Return (x, y) of the center of cell containing provided text 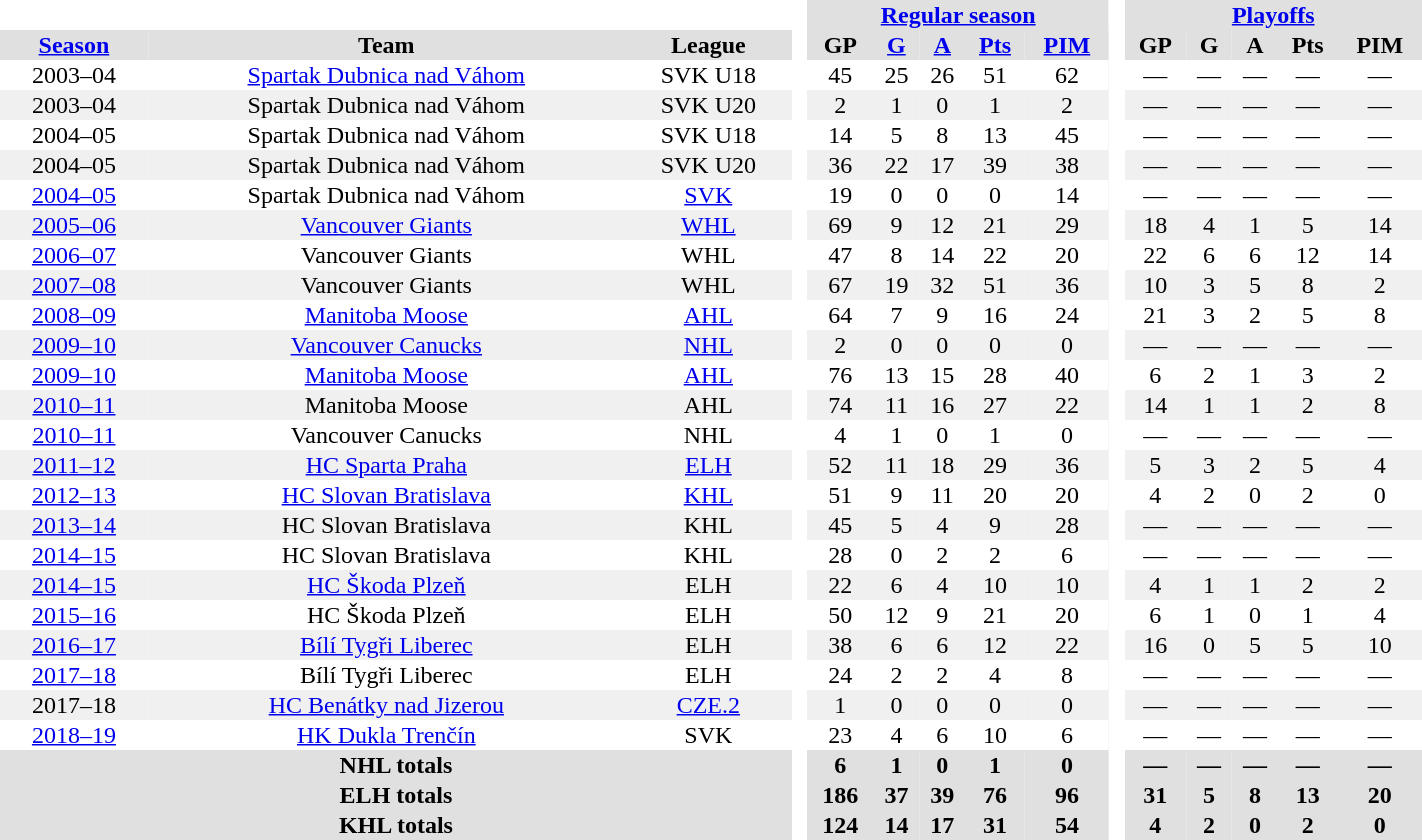
ELH totals (396, 795)
96 (1067, 795)
7 (896, 315)
37 (896, 795)
2016–17 (74, 645)
40 (1067, 375)
HC Benátky nad Jizerou (386, 705)
2008–09 (74, 315)
CZE.2 (708, 705)
Playoffs (1273, 15)
52 (840, 465)
2012–13 (74, 495)
26 (942, 75)
54 (1067, 825)
HC Sparta Praha (386, 465)
2006–07 (74, 255)
69 (840, 225)
64 (840, 315)
Team (386, 45)
NHL totals (396, 765)
2007–08 (74, 285)
62 (1067, 75)
27 (994, 405)
Season (74, 45)
23 (840, 735)
50 (840, 615)
HK Dukla Trenčín (386, 735)
186 (840, 795)
15 (942, 375)
KHL totals (396, 825)
2005–06 (74, 225)
67 (840, 285)
25 (896, 75)
2011–12 (74, 465)
League (708, 45)
124 (840, 825)
2015–16 (74, 615)
32 (942, 285)
2018–19 (74, 735)
74 (840, 405)
2013–14 (74, 525)
Regular season (958, 15)
47 (840, 255)
